Search for the cell housing the specified text and yield its (x, y) center coordinate. 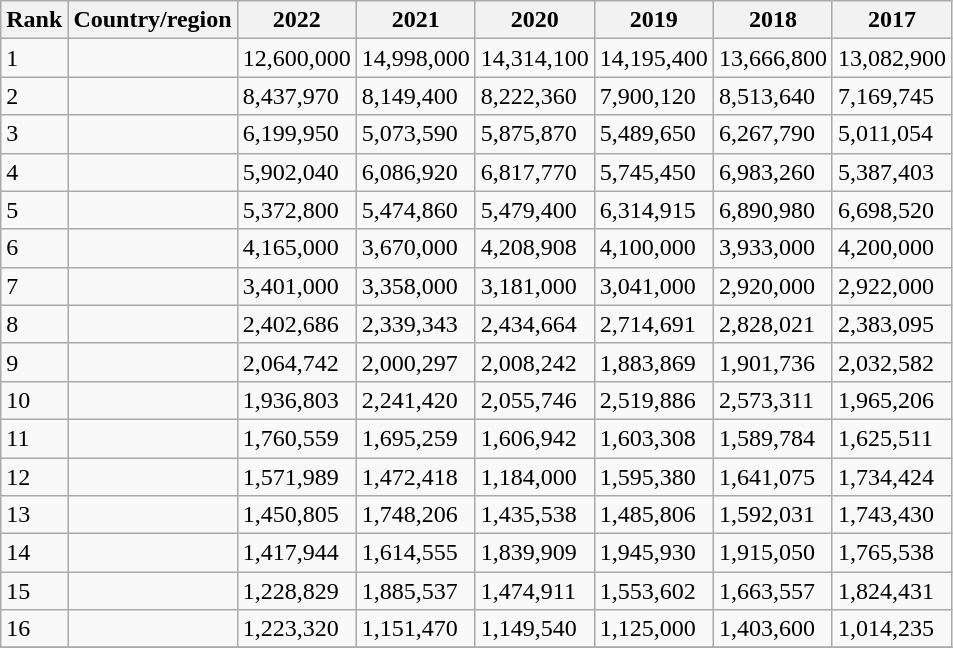
2,519,886 (654, 400)
1,125,000 (654, 629)
2018 (772, 20)
3,670,000 (416, 248)
2,383,095 (892, 324)
2,434,664 (534, 324)
14,195,400 (654, 58)
2,920,000 (772, 286)
6,698,520 (892, 210)
1,417,944 (296, 553)
6,267,790 (772, 134)
1,760,559 (296, 438)
1,839,909 (534, 553)
7 (34, 286)
4,208,908 (534, 248)
4,165,000 (296, 248)
2,241,420 (416, 400)
1,606,942 (534, 438)
1,625,511 (892, 438)
1,965,206 (892, 400)
2019 (654, 20)
3,933,000 (772, 248)
1,901,736 (772, 362)
5,387,403 (892, 172)
6,086,920 (416, 172)
1,614,555 (416, 553)
1,553,602 (654, 591)
4 (34, 172)
5,745,450 (654, 172)
6,983,260 (772, 172)
15 (34, 591)
1,592,031 (772, 515)
7,900,120 (654, 96)
12,600,000 (296, 58)
Rank (34, 20)
9 (34, 362)
8,149,400 (416, 96)
2 (34, 96)
2022 (296, 20)
1 (34, 58)
1,936,803 (296, 400)
5,372,800 (296, 210)
2,402,686 (296, 324)
1,748,206 (416, 515)
5 (34, 210)
1,485,806 (654, 515)
1,883,869 (654, 362)
2,922,000 (892, 286)
1,571,989 (296, 477)
2,055,746 (534, 400)
14,314,100 (534, 58)
5,474,860 (416, 210)
3 (34, 134)
2017 (892, 20)
1,223,320 (296, 629)
3,181,000 (534, 286)
5,875,870 (534, 134)
2020 (534, 20)
5,011,054 (892, 134)
1,595,380 (654, 477)
6,890,980 (772, 210)
8,513,640 (772, 96)
4,100,000 (654, 248)
6,199,950 (296, 134)
5,479,400 (534, 210)
2,000,297 (416, 362)
1,472,418 (416, 477)
1,885,537 (416, 591)
3,401,000 (296, 286)
14,998,000 (416, 58)
1,474,911 (534, 591)
14 (34, 553)
2,008,242 (534, 362)
5,902,040 (296, 172)
1,228,829 (296, 591)
1,945,930 (654, 553)
1,743,430 (892, 515)
11 (34, 438)
1,641,075 (772, 477)
16 (34, 629)
2021 (416, 20)
5,073,590 (416, 134)
3,041,000 (654, 286)
3,358,000 (416, 286)
1,734,424 (892, 477)
2,064,742 (296, 362)
6,314,915 (654, 210)
13 (34, 515)
6 (34, 248)
1,695,259 (416, 438)
1,151,470 (416, 629)
2,573,311 (772, 400)
12 (34, 477)
2,828,021 (772, 324)
10 (34, 400)
8,437,970 (296, 96)
1,663,557 (772, 591)
2,714,691 (654, 324)
1,014,235 (892, 629)
5,489,650 (654, 134)
1,184,000 (534, 477)
7,169,745 (892, 96)
1,915,050 (772, 553)
4,200,000 (892, 248)
1,589,784 (772, 438)
8,222,360 (534, 96)
1,149,540 (534, 629)
Country/region (152, 20)
6,817,770 (534, 172)
1,435,538 (534, 515)
2,339,343 (416, 324)
13,082,900 (892, 58)
1,403,600 (772, 629)
1,824,431 (892, 591)
1,603,308 (654, 438)
1,450,805 (296, 515)
1,765,538 (892, 553)
2,032,582 (892, 362)
8 (34, 324)
13,666,800 (772, 58)
